Search for the cell housing the specified text and yield its [x, y] center coordinate. 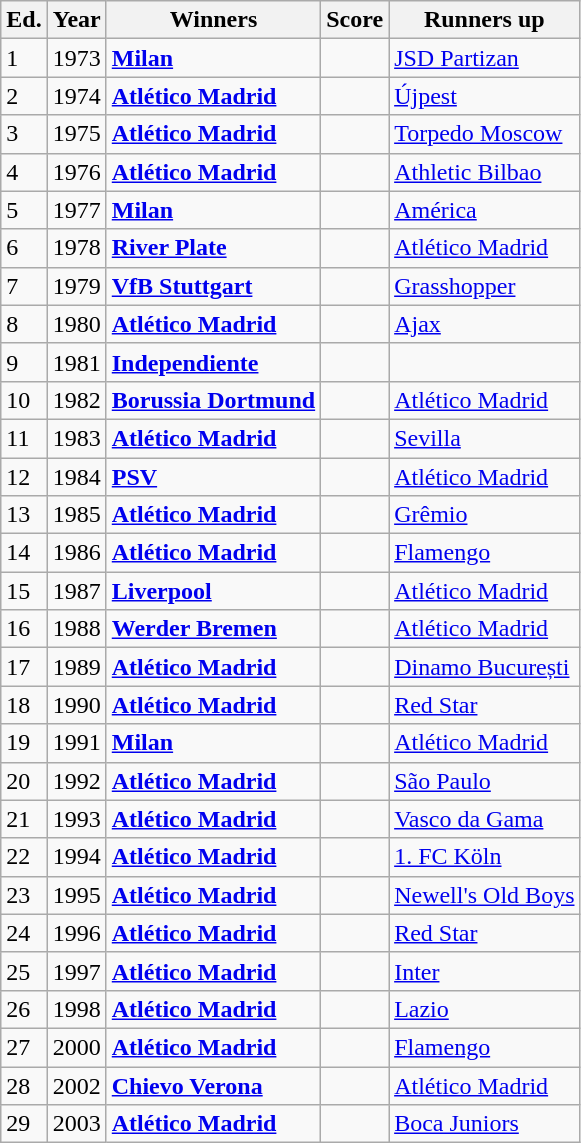
1991 [76, 743]
Year [76, 20]
27 [24, 1047]
Lazio [484, 1009]
1997 [76, 971]
1986 [76, 553]
Ajax [484, 324]
28 [24, 1085]
17 [24, 667]
1998 [76, 1009]
Sevilla [484, 438]
Athletic Bilbao [484, 172]
JSD Partizan [484, 58]
1977 [76, 210]
1992 [76, 781]
25 [24, 971]
1987 [76, 591]
5 [24, 210]
22 [24, 857]
1974 [76, 96]
3 [24, 134]
7 [24, 286]
1981 [76, 362]
6 [24, 248]
8 [24, 324]
Inter [484, 971]
Runners up [484, 20]
Independiente [213, 362]
1993 [76, 819]
16 [24, 629]
24 [24, 933]
1985 [76, 515]
23 [24, 895]
Werder Bremen [213, 629]
Chievo Verona [213, 1085]
1994 [76, 857]
Winners [213, 20]
1990 [76, 705]
18 [24, 705]
São Paulo [484, 781]
River Plate [213, 248]
1. FC Köln [484, 857]
1984 [76, 477]
Torpedo Moscow [484, 134]
Dinamo București [484, 667]
2000 [76, 1047]
1982 [76, 400]
Borussia Dortmund [213, 400]
2003 [76, 1124]
Score [355, 20]
26 [24, 1009]
1988 [76, 629]
1 [24, 58]
Newell's Old Boys [484, 895]
Újpest [484, 96]
21 [24, 819]
1979 [76, 286]
29 [24, 1124]
1975 [76, 134]
PSV [213, 477]
1978 [76, 248]
1983 [76, 438]
Grêmio [484, 515]
4 [24, 172]
1980 [76, 324]
1996 [76, 933]
1976 [76, 172]
12 [24, 477]
Grasshopper [484, 286]
14 [24, 553]
9 [24, 362]
2002 [76, 1085]
15 [24, 591]
Boca Juniors [484, 1124]
VfB Stuttgart [213, 286]
11 [24, 438]
Vasco da Gama [484, 819]
10 [24, 400]
19 [24, 743]
Ed. [24, 20]
Liverpool [213, 591]
13 [24, 515]
1995 [76, 895]
América [484, 210]
20 [24, 781]
1989 [76, 667]
2 [24, 96]
1973 [76, 58]
